Capture the cell that displays the provided text and extract its (x, y) central coordinate. 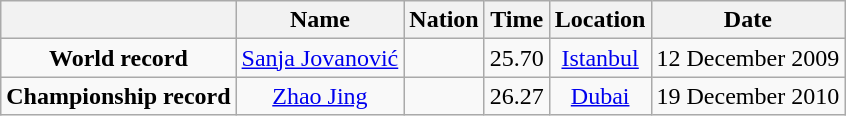
Nation (444, 20)
12 December 2009 (748, 58)
Time (516, 20)
26.27 (516, 96)
Name (320, 20)
World record (118, 58)
Istanbul (600, 58)
Date (748, 20)
Dubai (600, 96)
Championship record (118, 96)
Zhao Jing (320, 96)
Sanja Jovanović (320, 58)
19 December 2010 (748, 96)
25.70 (516, 58)
Location (600, 20)
